Determine the (x, y) coordinate at the center of the cell enclosing the given text.  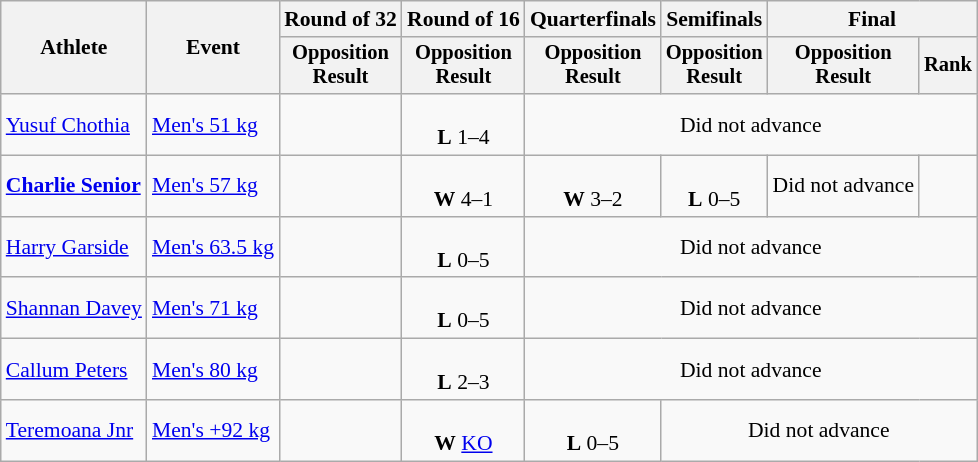
Men's 71 kg (213, 308)
Men's 51 kg (213, 124)
Round of 16 (464, 19)
Event (213, 48)
Harry Garside (74, 248)
Men's 63.5 kg (213, 248)
Final (872, 19)
Charlie Senior (74, 186)
Round of 32 (340, 19)
W KO (464, 430)
Athlete (74, 48)
Men's 80 kg (213, 370)
Semifinals (714, 19)
Men's 57 kg (213, 186)
Shannan Davey (74, 308)
Teremoana Jnr (74, 430)
Men's +92 kg (213, 430)
W 3–2 (593, 186)
L 1–4 (464, 124)
L 2–3 (464, 370)
Quarterfinals (593, 19)
Yusuf Chothia (74, 124)
Callum Peters (74, 370)
W 4–1 (464, 186)
Rank (948, 66)
